Find where the given text appears and provide that cell's center as [X, Y] coordinate. 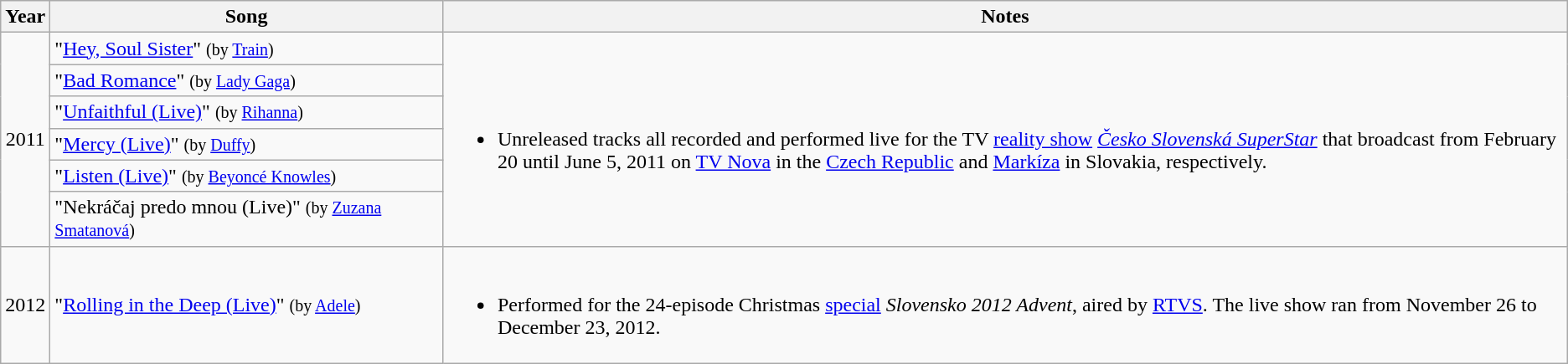
"Hey, Soul Sister" (by Train) [246, 49]
Year [25, 17]
Performed for the 24-episode Christmas special Slovensko 2012 Advent, aired by RTVS. The live show ran from November 26 to December 23, 2012. [1005, 305]
2011 [25, 139]
Song [246, 17]
2012 [25, 305]
"Bad Romance" (by Lady Gaga) [246, 80]
"Listen (Live)" (by Beyoncé Knowles) [246, 176]
"Mercy (Live)" (by Duffy) [246, 144]
Notes [1005, 17]
"Unfaithful (Live)" (by Rihanna) [246, 112]
"Nekráčaj predo mnou (Live)" (by Zuzana Smatanová) [246, 219]
"Rolling in the Deep (Live)" (by Adele) [246, 305]
